Determine the [X, Y] coordinate at the center of the cell enclosing the given text.  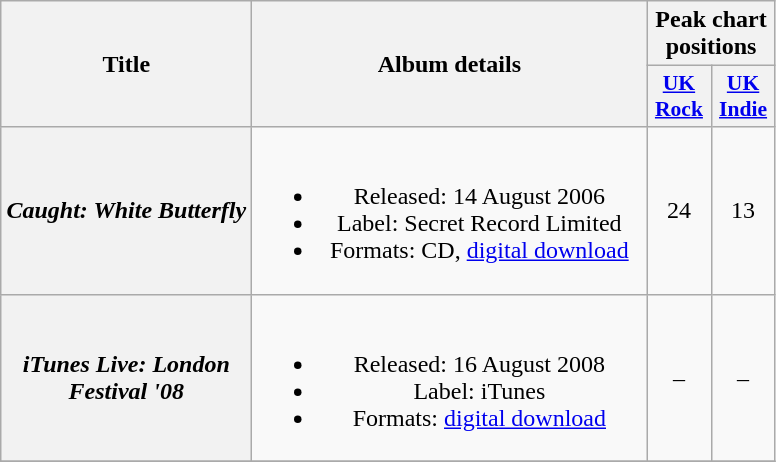
Released: 14 August 2006Label: Secret Record LimitedFormats: CD, digital download [450, 210]
Caught: White Butterfly [126, 210]
Album details [450, 64]
UKRock [679, 96]
Released: 16 August 2008Label: iTunesFormats: digital download [450, 378]
13 [743, 210]
UKIndie [743, 96]
Title [126, 64]
iTunes Live: London Festival '08 [126, 378]
Peak chart positions [711, 34]
24 [679, 210]
